Detect which cell encompasses the target text, then output its (x, y) center coordinate. 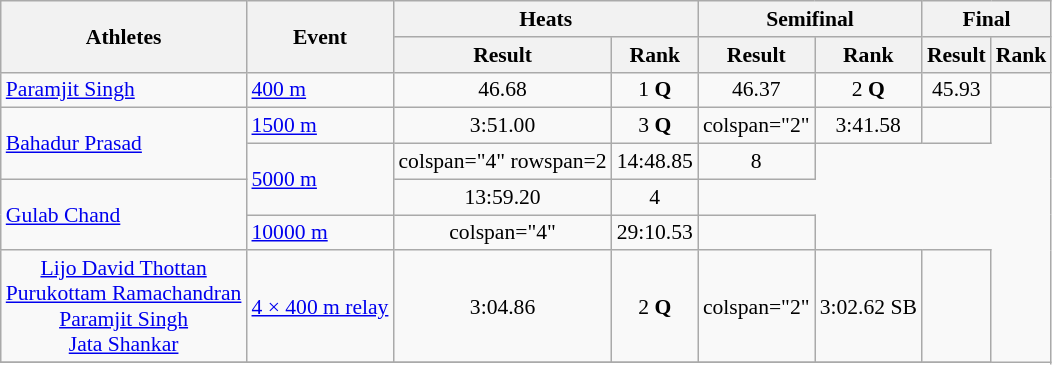
14:48.85 (655, 162)
3:02.62 SB (868, 307)
Athletes (124, 36)
Paramjit Singh (124, 90)
400 m (320, 90)
10000 m (320, 233)
29:10.53 (655, 233)
46.37 (756, 90)
Lijo David Thottan Purukottam Ramachandran Paramjit Singh Jata Shankar (124, 307)
Bahadur Prasad (124, 144)
4 (655, 197)
3:51.00 (502, 126)
colspan="4" rowspan=2 (502, 162)
3:41.58 (868, 126)
1500 m (320, 126)
colspan="4" (502, 233)
4 × 400 m relay (320, 307)
Heats (545, 19)
3 Q (655, 126)
3:04.86 (502, 307)
46.68 (502, 90)
Semifinal (810, 19)
Final (986, 19)
45.93 (956, 90)
1 Q (655, 90)
8 (756, 162)
Event (320, 36)
5000 m (320, 180)
13:59.20 (502, 197)
Gulab Chand (124, 214)
